Provide the (X, Y) coordinate of the cell's center where the given text is located.  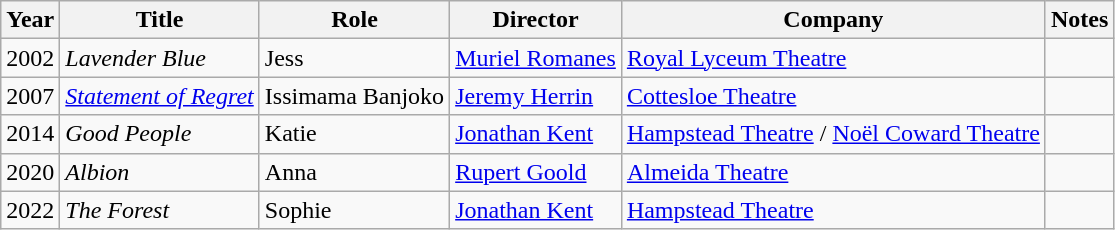
Year (30, 20)
Cottesloe Theatre (833, 96)
Director (536, 20)
2007 (30, 96)
Jess (354, 58)
2014 (30, 134)
Issimama Banjoko (354, 96)
Anna (354, 172)
Jeremy Herrin (536, 96)
2020 (30, 172)
Lavender Blue (160, 58)
Title (160, 20)
Katie (354, 134)
Rupert Goold (536, 172)
2002 (30, 58)
Sophie (354, 210)
Albion (160, 172)
Notes (1079, 20)
Company (833, 20)
Muriel Romanes (536, 58)
Almeida Theatre (833, 172)
Royal Lyceum Theatre (833, 58)
Good People (160, 134)
2022 (30, 210)
Hampstead Theatre / Noël Coward Theatre (833, 134)
Statement of Regret (160, 96)
Hampstead Theatre (833, 210)
Role (354, 20)
The Forest (160, 210)
